Search for the cell housing the specified text and yield its [x, y] center coordinate. 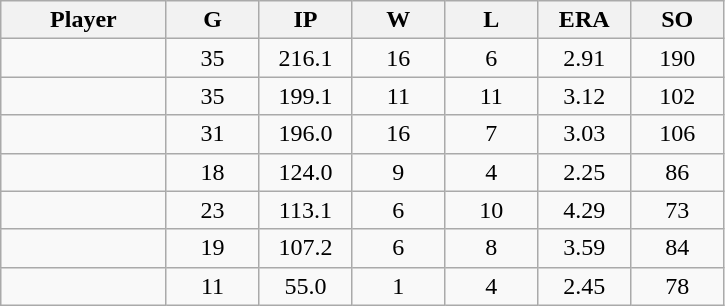
9 [398, 172]
2.91 [584, 58]
10 [492, 210]
L [492, 20]
Player [84, 20]
1 [398, 286]
216.1 [306, 58]
106 [678, 134]
102 [678, 96]
196.0 [306, 134]
31 [212, 134]
199.1 [306, 96]
7 [492, 134]
ERA [584, 20]
107.2 [306, 248]
18 [212, 172]
84 [678, 248]
55.0 [306, 286]
8 [492, 248]
73 [678, 210]
3.12 [584, 96]
3.59 [584, 248]
78 [678, 286]
190 [678, 58]
2.45 [584, 286]
113.1 [306, 210]
23 [212, 210]
IP [306, 20]
3.03 [584, 134]
19 [212, 248]
2.25 [584, 172]
G [212, 20]
124.0 [306, 172]
W [398, 20]
SO [678, 20]
86 [678, 172]
4.29 [584, 210]
